For the text-containing cell, return its midpoint in [x, y] coordinate format. 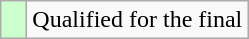
Qualified for the final [138, 20]
